From the cell containing the given text, extract its center point as [X, Y] coordinate. 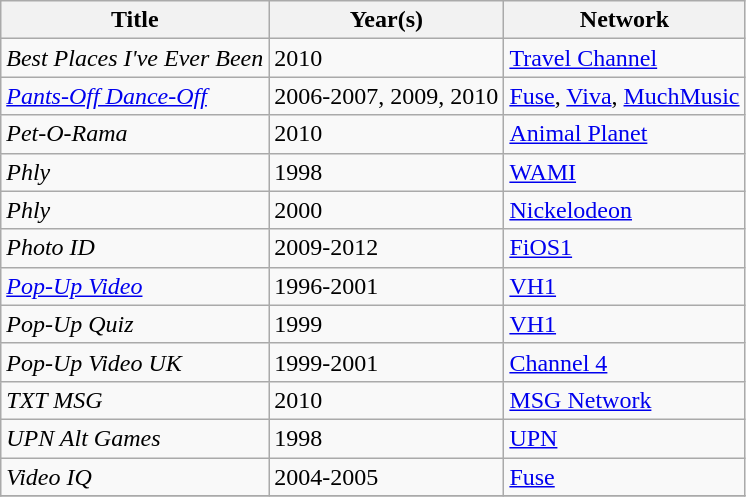
1999 [386, 324]
2006-2007, 2009, 2010 [386, 96]
Network [624, 20]
Pop-Up Video UK [135, 362]
Year(s) [386, 20]
2004-2005 [386, 477]
Nickelodeon [624, 210]
Pet-O-Rama [135, 134]
1996-2001 [386, 286]
Travel Channel [624, 58]
2000 [386, 210]
Fuse, Viva, MuchMusic [624, 96]
FiOS1 [624, 248]
WAMI [624, 172]
Photo ID [135, 248]
Title [135, 20]
MSG Network [624, 400]
TXT MSG [135, 400]
Pop-Up Quiz [135, 324]
Pop-Up Video [135, 286]
Channel 4 [624, 362]
Fuse [624, 477]
UPN [624, 438]
Best Places I've Ever Been [135, 58]
Video IQ [135, 477]
1999-2001 [386, 362]
UPN Alt Games [135, 438]
2009-2012 [386, 248]
Pants-Off Dance-Off [135, 96]
Animal Planet [624, 134]
